Capture the cell that displays the provided text and extract its [X, Y] central coordinate. 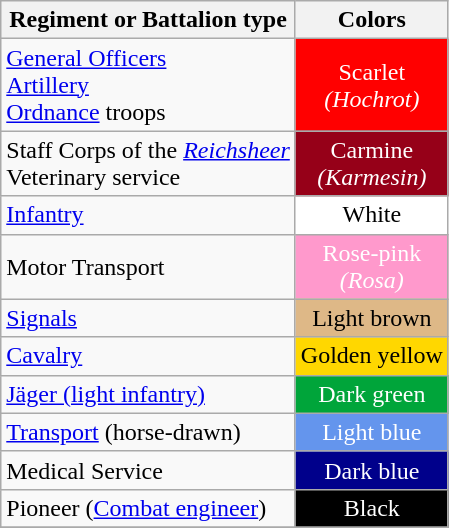
Transport (horse-drawn) [148, 432]
Infantry [148, 215]
Light brown [372, 318]
Dark green [372, 394]
General OfficersArtilleryOrdnance troops [148, 85]
Light blue [372, 432]
Pioneer (Combat engineer) [148, 508]
Motor Transport [148, 266]
Signals [148, 318]
Golden yellow [372, 356]
White [372, 215]
Dark blue [372, 470]
Scarlet (Hochrot) [372, 85]
Colors [372, 20]
Black [372, 508]
Rose-pink (Rosa) [372, 266]
Staff Corps of the ReichsheerVeterinary service [148, 164]
Jäger (light infantry) [148, 394]
Medical Service [148, 470]
Cavalry [148, 356]
Regiment or Battalion type [148, 20]
Carmine (Karmesin) [372, 164]
